Return the (x, y) coordinate for the center point of the cell that contains the specified text.  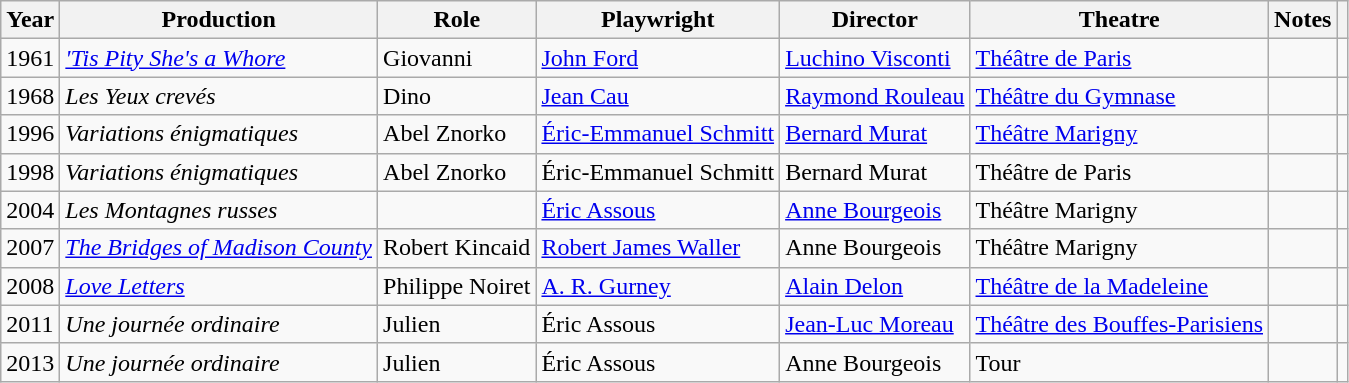
Alain Delon (875, 286)
Luchino Visconti (875, 58)
Tour (1120, 362)
Théâtre des Bouffes-Parisiens (1120, 324)
Dino (457, 96)
Les Yeux crevés (219, 96)
1968 (30, 96)
2004 (30, 210)
Giovanni (457, 58)
Year (30, 20)
2007 (30, 248)
Director (875, 20)
Theatre (1120, 20)
Théâtre du Gymnase (1120, 96)
Production (219, 20)
Jean Cau (658, 96)
Théâtre de la Madeleine (1120, 286)
2008 (30, 286)
1998 (30, 172)
A. R. Gurney (658, 286)
'Tis Pity She's a Whore (219, 58)
2013 (30, 362)
2011 (30, 324)
Robert Kincaid (457, 248)
1996 (30, 134)
1961 (30, 58)
Raymond Rouleau (875, 96)
The Bridges of Madison County (219, 248)
Les Montagnes russes (219, 210)
Robert James Waller (658, 248)
Philippe Noiret (457, 286)
Role (457, 20)
Jean-Luc Moreau (875, 324)
Playwright (658, 20)
John Ford (658, 58)
Love Letters (219, 286)
Notes (1303, 20)
